Output the (x, y) coordinate of the center of the cell containing the given text.  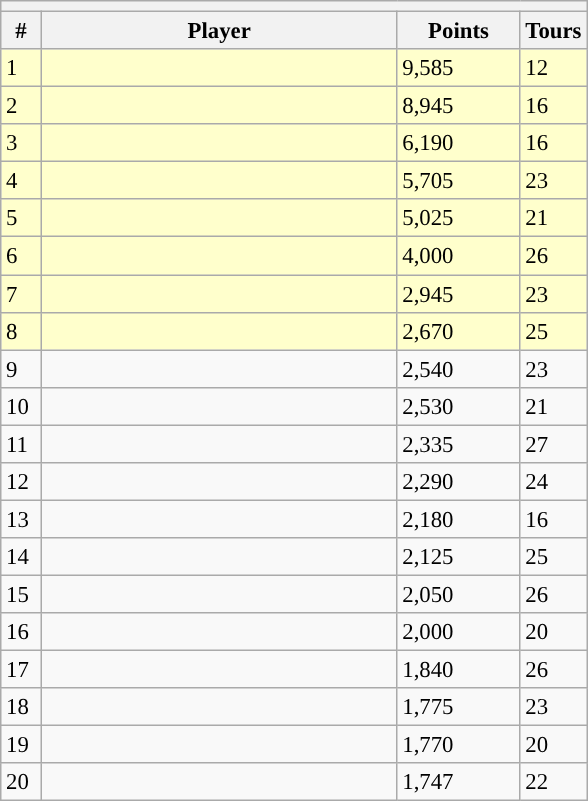
# (22, 31)
2,335 (458, 444)
6 (22, 256)
6,190 (458, 143)
1,775 (458, 707)
2,000 (458, 632)
8,945 (458, 106)
9 (22, 369)
4,000 (458, 256)
15 (22, 594)
13 (22, 519)
22 (554, 782)
Player (219, 31)
24 (554, 482)
1,770 (458, 745)
4 (22, 181)
10 (22, 406)
5,705 (458, 181)
1,747 (458, 782)
9,585 (458, 68)
19 (22, 745)
2,050 (458, 594)
11 (22, 444)
5 (22, 219)
1,840 (458, 670)
2,530 (458, 406)
2 (22, 106)
7 (22, 294)
18 (22, 707)
2,290 (458, 482)
27 (554, 444)
14 (22, 557)
1 (22, 68)
3 (22, 143)
2,670 (458, 331)
Points (458, 31)
17 (22, 670)
Tours (554, 31)
5,025 (458, 219)
2,180 (458, 519)
2,125 (458, 557)
2,945 (458, 294)
8 (22, 331)
2,540 (458, 369)
